Search for the cell housing the specified text and yield its [x, y] center coordinate. 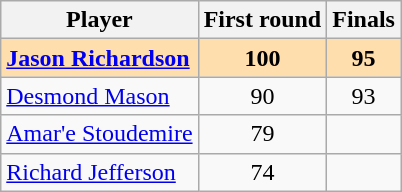
Finals [364, 20]
90 [262, 96]
95 [364, 58]
Player [100, 20]
Jason Richardson [100, 58]
Richard Jefferson [100, 172]
93 [364, 96]
74 [262, 172]
Desmond Mason [100, 96]
79 [262, 134]
Amar'e Stoudemire [100, 134]
First round [262, 20]
100 [262, 58]
